Find where the given text appears and provide that cell's center as (X, Y) coordinate. 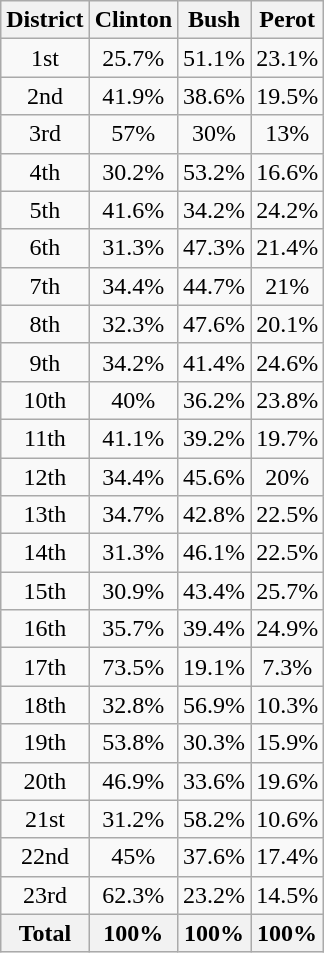
District (45, 20)
22nd (45, 857)
21% (288, 286)
11th (45, 438)
56.9% (214, 705)
10th (45, 400)
Clinton (133, 20)
8th (45, 324)
12th (45, 477)
1st (45, 58)
Bush (214, 20)
23.1% (288, 58)
43.4% (214, 591)
31.2% (133, 819)
32.8% (133, 705)
21st (45, 819)
51.1% (214, 58)
47.3% (214, 248)
19.7% (288, 438)
23.2% (214, 895)
41.1% (133, 438)
41.6% (133, 210)
41.4% (214, 362)
6th (45, 248)
Total (45, 933)
30.2% (133, 172)
19.6% (288, 781)
24.2% (288, 210)
57% (133, 134)
39.4% (214, 629)
20.1% (288, 324)
23rd (45, 895)
37.6% (214, 857)
23.8% (288, 400)
46.9% (133, 781)
30.3% (214, 743)
20% (288, 477)
10.6% (288, 819)
14.5% (288, 895)
3rd (45, 134)
41.9% (133, 96)
15.9% (288, 743)
24.6% (288, 362)
36.2% (214, 400)
16th (45, 629)
62.3% (133, 895)
17.4% (288, 857)
5th (45, 210)
13th (45, 515)
21.4% (288, 248)
13% (288, 134)
24.9% (288, 629)
14th (45, 553)
15th (45, 591)
44.7% (214, 286)
10.3% (288, 705)
32.3% (133, 324)
38.6% (214, 96)
16.6% (288, 172)
20th (45, 781)
47.6% (214, 324)
17th (45, 667)
19.1% (214, 667)
7th (45, 286)
4th (45, 172)
45% (133, 857)
9th (45, 362)
53.8% (133, 743)
30% (214, 134)
46.1% (214, 553)
53.2% (214, 172)
Perot (288, 20)
30.9% (133, 591)
19.5% (288, 96)
19th (45, 743)
73.5% (133, 667)
35.7% (133, 629)
40% (133, 400)
34.7% (133, 515)
42.8% (214, 515)
58.2% (214, 819)
18th (45, 705)
33.6% (214, 781)
45.6% (214, 477)
39.2% (214, 438)
7.3% (288, 667)
2nd (45, 96)
